Find where the given text appears and provide that cell's center as [x, y] coordinate. 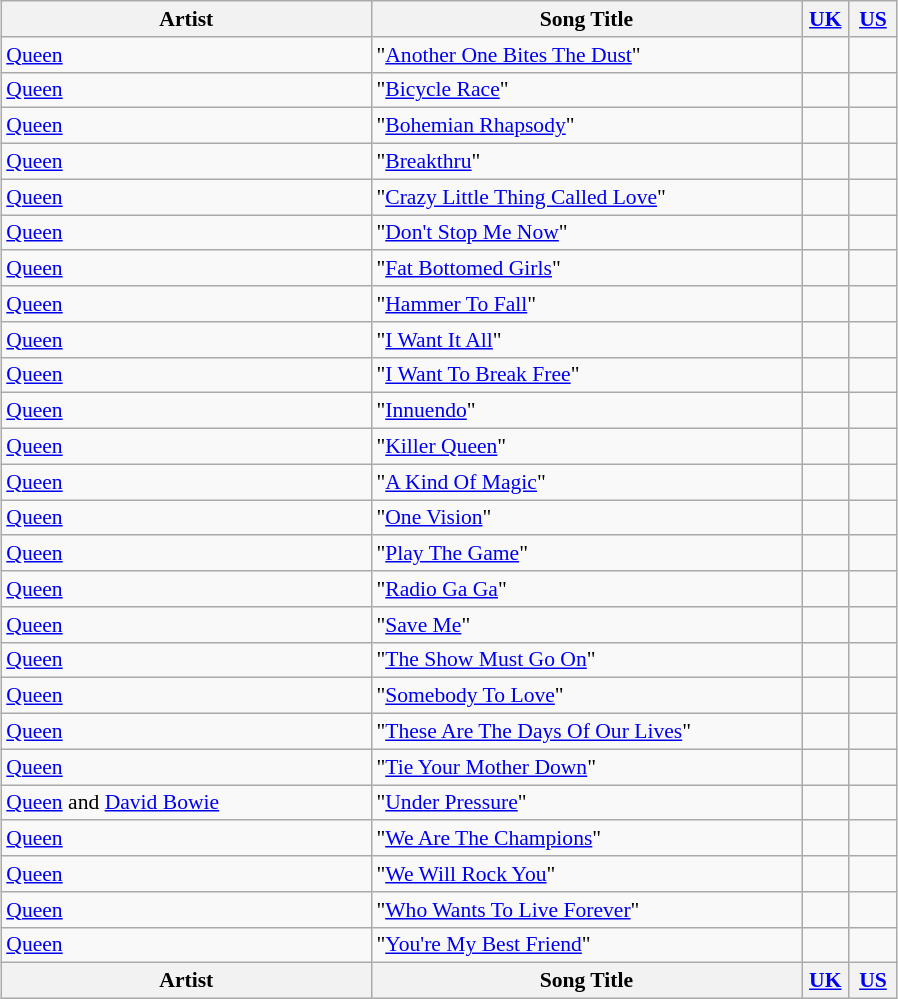
"A Kind Of Magic" [586, 482]
"The Show Must Go On" [586, 660]
"Bicycle Race" [586, 90]
"Innuendo" [586, 411]
"Hammer To Fall" [586, 304]
"I Want It All" [586, 339]
"Tie Your Mother Down" [586, 767]
"We Will Rock You" [586, 874]
"Save Me" [586, 624]
"Don't Stop Me Now" [586, 232]
"Fat Bottomed Girls" [586, 268]
"I Want To Break Free" [586, 375]
"Under Pressure" [586, 802]
"Who Wants To Live Forever" [586, 909]
"Killer Queen" [586, 446]
"Radio Ga Ga" [586, 589]
"We Are The Champions" [586, 838]
"Somebody To Love" [586, 696]
"You're My Best Friend" [586, 945]
"Crazy Little Thing Called Love" [586, 197]
"These Are The Days Of Our Lives" [586, 731]
"Breakthru" [586, 161]
"Bohemian Rhapsody" [586, 126]
"One Vision" [586, 518]
"Another One Bites The Dust" [586, 54]
Queen and David Bowie [186, 802]
"Play The Game" [586, 553]
